Locate the cell with the specified text and output its (X, Y) center coordinate. 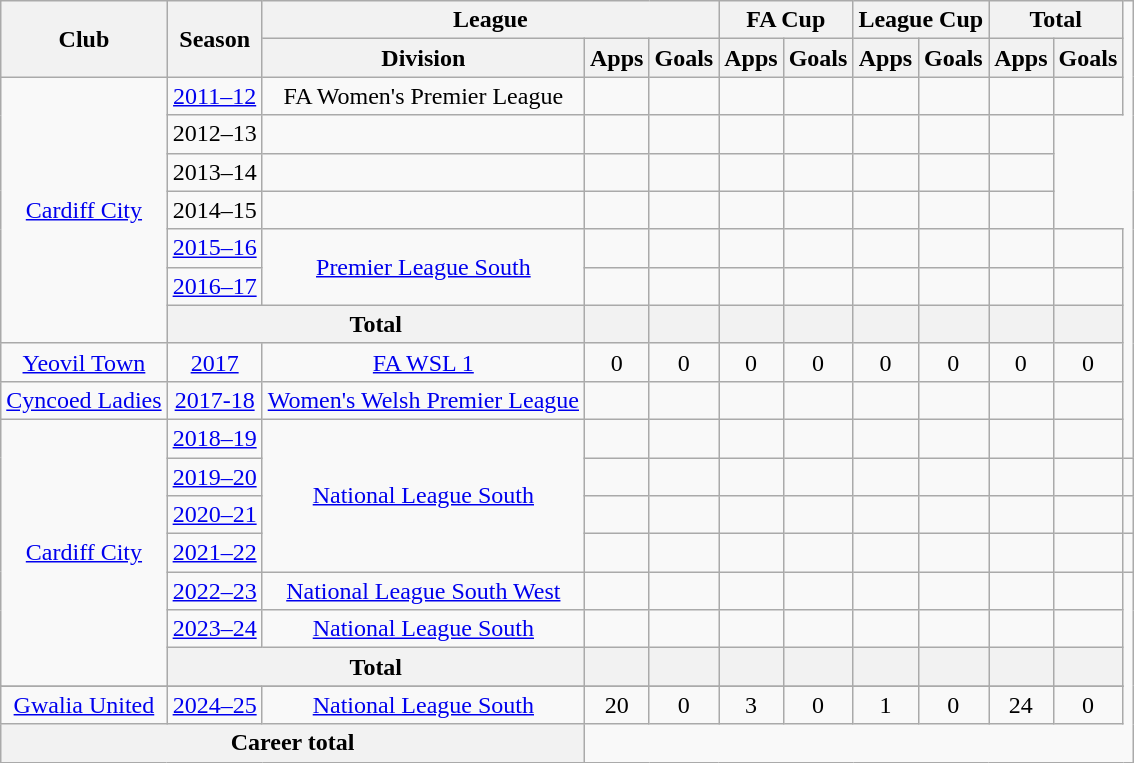
2011–12 (214, 96)
2016–17 (214, 286)
National League South West (423, 591)
2018–19 (214, 438)
Career total (293, 743)
2024–25 (214, 705)
2017 (214, 362)
Premier League South (423, 267)
2012–13 (214, 134)
2020–21 (214, 515)
Season (214, 39)
2023–24 (214, 629)
1 (886, 705)
20 (617, 705)
2015–16 (214, 248)
2014–15 (214, 210)
League Cup (921, 20)
League (490, 20)
Women's Welsh Premier League (423, 400)
Division (423, 58)
Club (84, 39)
2021–22 (214, 553)
3 (751, 705)
Cyncoed Ladies (84, 400)
2013–14 (214, 172)
FA Cup (786, 20)
24 (1021, 705)
FA Women's Premier League (423, 96)
FA WSL 1 (423, 362)
Gwalia United (84, 705)
2019–20 (214, 477)
2017-18 (214, 400)
Yeovil Town (84, 362)
2022–23 (214, 591)
